Extract the [X, Y] coordinate from the center of the cell holding the provided text.  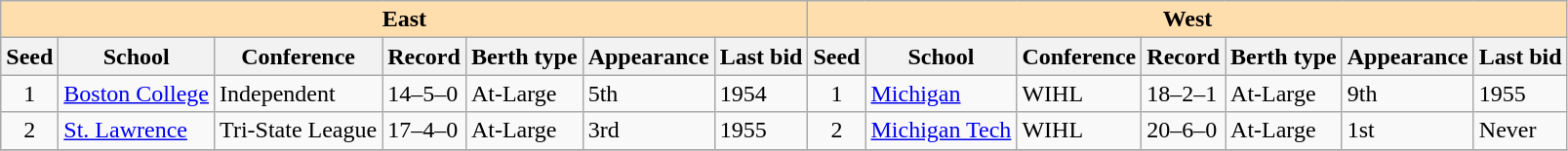
Michigan Tech [941, 131]
West [1187, 19]
Michigan [941, 94]
18–2–1 [1184, 94]
Never [1520, 131]
5th [648, 94]
17–4–0 [424, 131]
Tri-State League [299, 131]
20–6–0 [1184, 131]
9th [1407, 94]
Independent [299, 94]
3rd [648, 131]
1st [1407, 131]
St. Lawrence [137, 131]
1954 [761, 94]
East [404, 19]
14–5–0 [424, 94]
Boston College [137, 94]
